Pinpoint the cell where the given text exists, returning its (X, Y) midpoint coordinate. 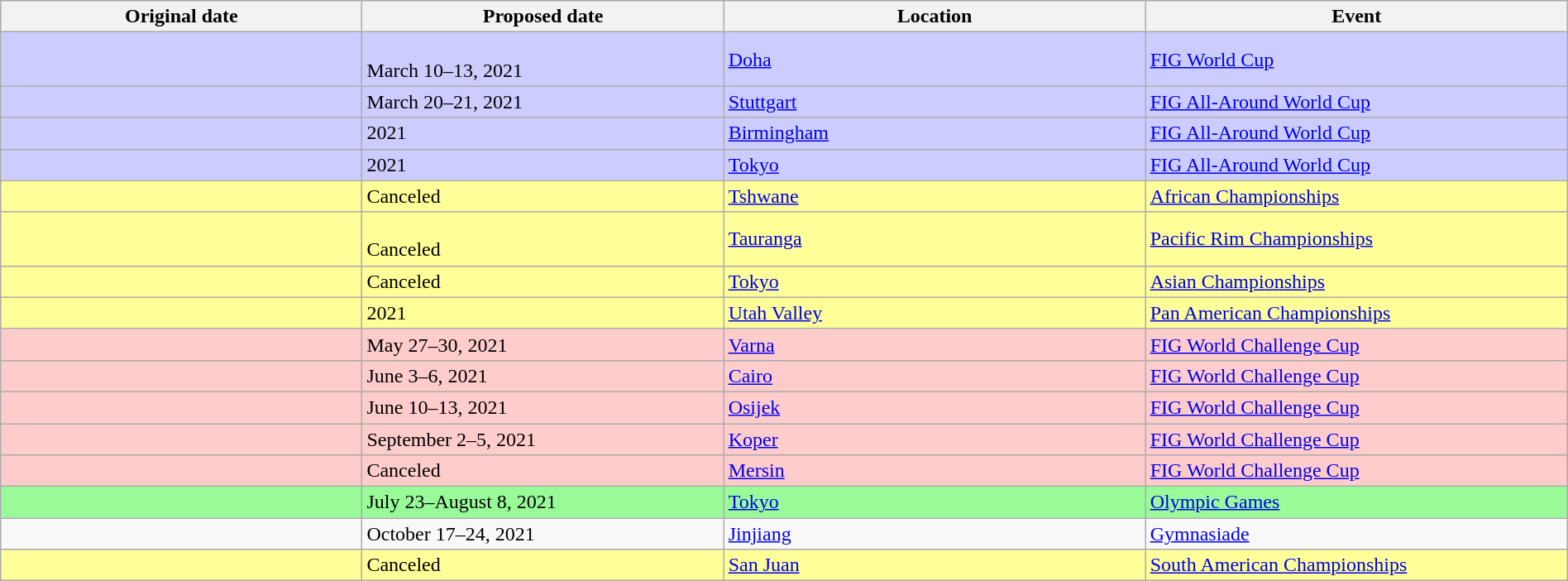
FIG World Cup (1356, 60)
March 10–13, 2021 (543, 60)
Jinjiang (935, 534)
Utah Valley (935, 313)
Asian Championships (1356, 281)
Tshwane (935, 196)
Doha (935, 60)
Mersin (935, 471)
Original date (182, 17)
Gymnasiade (1356, 534)
June 3–6, 2021 (543, 376)
Stuttgart (935, 102)
Location (935, 17)
Pacific Rim Championships (1356, 238)
June 10–13, 2021 (543, 407)
Birmingham (935, 133)
Proposed date (543, 17)
May 27–30, 2021 (543, 344)
Tauranga (935, 238)
Koper (935, 439)
September 2–5, 2021 (543, 439)
Olympic Games (1356, 502)
Varna (935, 344)
March 20–21, 2021 (543, 102)
Pan American Championships (1356, 313)
South American Championships (1356, 565)
Osijek (935, 407)
Cairo (935, 376)
July 23–August 8, 2021 (543, 502)
African Championships (1356, 196)
Event (1356, 17)
October 17–24, 2021 (543, 534)
San Juan (935, 565)
